Return the (X, Y) coordinate for the center point of the cell that contains the specified text.  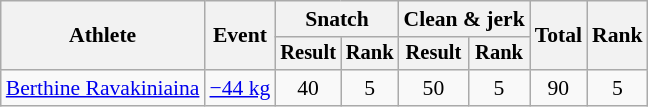
90 (558, 88)
−44 kg (240, 88)
40 (308, 88)
Snatch (336, 19)
50 (433, 88)
Event (240, 36)
Athlete (103, 36)
Berthine Ravakiniaina (103, 88)
Total (558, 36)
Clean & jerk (464, 19)
